Capture the cell that displays the provided text and extract its [x, y] central coordinate. 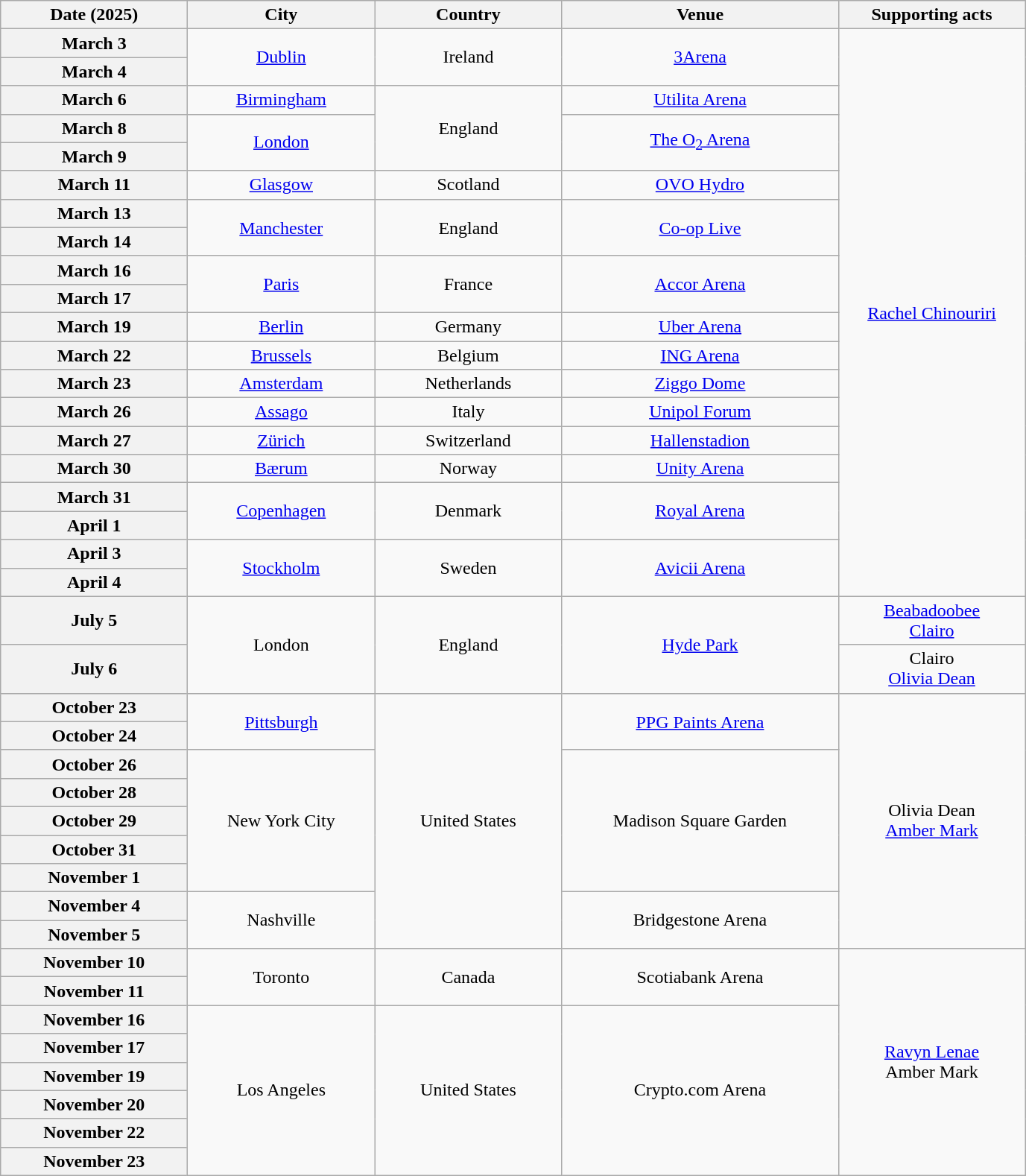
November 1 [94, 878]
October 31 [94, 849]
Paris [282, 284]
Berlin [282, 326]
Italy [468, 412]
Sweden [468, 568]
November 22 [94, 1133]
November 10 [94, 963]
Crypto.com Arena [700, 1090]
November 23 [94, 1161]
Canada [468, 977]
Assago [282, 412]
October 23 [94, 707]
Co-op Live [700, 227]
Hyde Park [700, 645]
November 4 [94, 906]
Glasgow [282, 185]
March 26 [94, 412]
Hallenstadion [700, 440]
October 28 [94, 792]
Utilita Arena [700, 100]
Stockholm [282, 568]
Toronto [282, 977]
March 19 [94, 326]
The O2 Arena [700, 142]
March 27 [94, 440]
Scotiabank Arena [700, 977]
Birmingham [282, 100]
October 24 [94, 736]
July 5 [94, 620]
Ziggo Dome [700, 384]
Avicii Arena [700, 568]
ING Arena [700, 355]
Venue [700, 15]
ClairoOlivia Dean [931, 669]
Country [468, 15]
March 13 [94, 213]
March 14 [94, 241]
October 26 [94, 764]
July 6 [94, 669]
Rachel Chinouriri [931, 313]
March 4 [94, 72]
March 22 [94, 355]
November 11 [94, 991]
Norway [468, 469]
Netherlands [468, 384]
Amsterdam [282, 384]
Accor Arena [700, 284]
Ravyn LenaeAmber Mark [931, 1062]
OVO Hydro [700, 185]
Belgium [468, 355]
Germany [468, 326]
March 11 [94, 185]
Copenhagen [282, 511]
Scotland [468, 185]
November 20 [94, 1104]
April 3 [94, 554]
Date (2025) [94, 15]
Supporting acts [931, 15]
Los Angeles [282, 1090]
Denmark [468, 511]
November 19 [94, 1076]
November 16 [94, 1019]
Unipol Forum [700, 412]
BeabadoobeeClairo [931, 620]
Manchester [282, 227]
PPG Paints Arena [700, 721]
March 9 [94, 157]
Zürich [282, 440]
March 8 [94, 128]
April 1 [94, 525]
Switzerland [468, 440]
Royal Arena [700, 511]
April 4 [94, 582]
November 5 [94, 935]
March 16 [94, 270]
March 6 [94, 100]
Olivia DeanAmber Mark [931, 821]
City [282, 15]
October 29 [94, 821]
Pittsburgh [282, 721]
New York City [282, 821]
March 3 [94, 43]
March 23 [94, 384]
France [468, 284]
Brussels [282, 355]
March 17 [94, 298]
Uber Arena [700, 326]
March 31 [94, 497]
Bridgestone Arena [700, 920]
Ireland [468, 57]
3Arena [700, 57]
Bærum [282, 469]
November 17 [94, 1048]
March 30 [94, 469]
Unity Arena [700, 469]
Dublin [282, 57]
Nashville [282, 920]
Madison Square Garden [700, 821]
